Determine the (X, Y) coordinate at the center of the cell enclosing the given text.  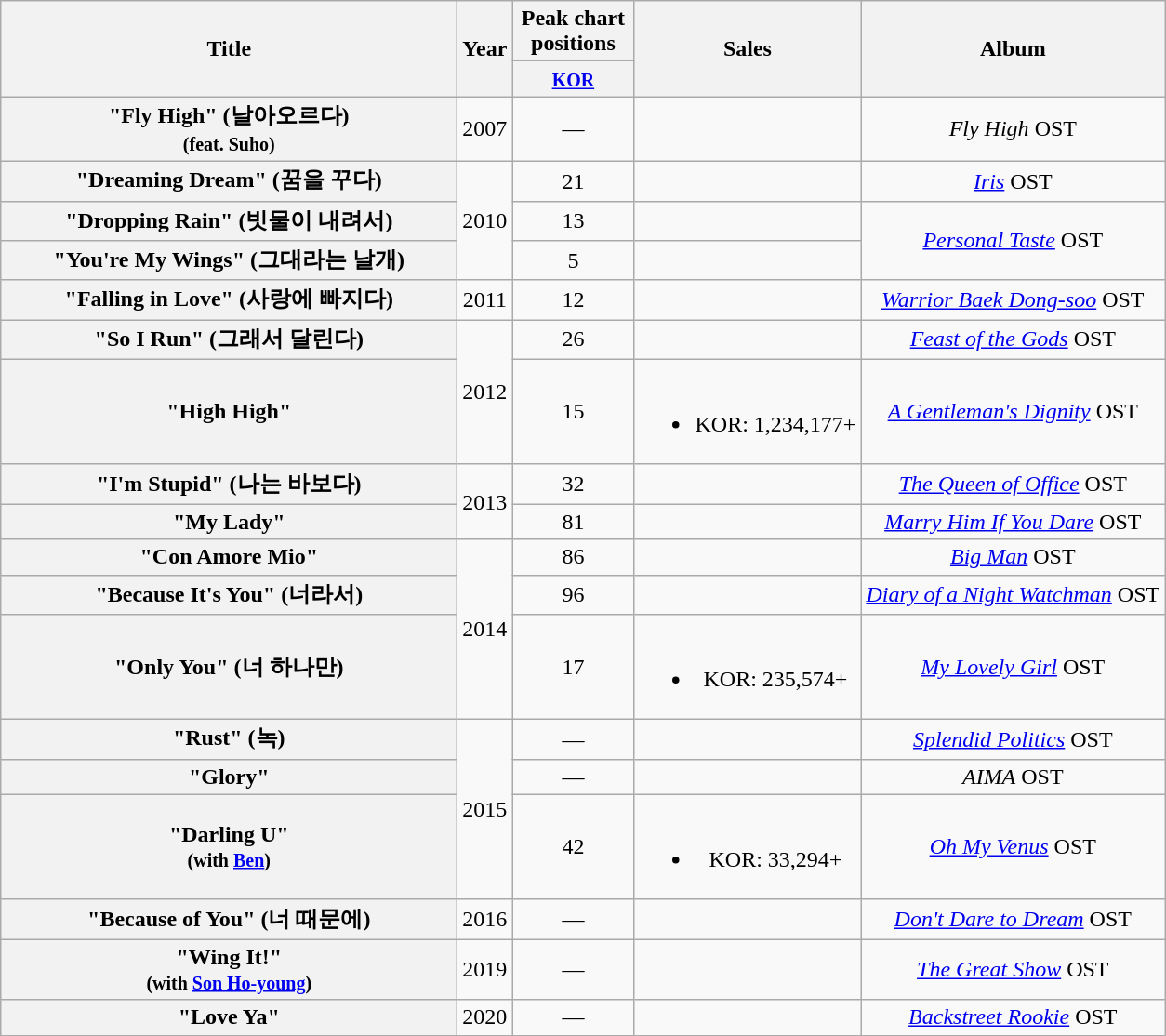
2016 (485, 919)
"Wing It!"(with Son Ho-young) (229, 969)
26 (573, 340)
Peak chart positions (573, 32)
KOR: 235,574+ (748, 668)
"High High" (229, 411)
"Dropping Rain" (빗물이 내려서) (229, 221)
96 (573, 595)
15 (573, 411)
2015 (485, 810)
2014 (485, 630)
2020 (485, 1017)
81 (573, 522)
Don't Dare to Dream OST (1014, 919)
Fly High OST (1014, 129)
Year (485, 48)
"I'm Stupid" (나는 바보다) (229, 484)
Album (1014, 48)
KOR: 33,294+ (748, 846)
"Con Amore Mio" (229, 557)
Feast of the Gods OST (1014, 340)
Diary of a Night Watchman OST (1014, 595)
Splendid Politics OST (1014, 740)
Title (229, 48)
"You're My Wings" (그대라는 날개) (229, 260)
13 (573, 221)
Personal Taste OST (1014, 240)
2007 (485, 129)
86 (573, 557)
21 (573, 180)
AIMA OST (1014, 777)
2013 (485, 502)
Backstreet Rookie OST (1014, 1017)
A Gentleman's Dignity OST (1014, 411)
Sales (748, 48)
42 (573, 846)
"Dreaming Dream" (꿈을 꾸다) (229, 180)
17 (573, 668)
"So I Run" (그래서 달린다) (229, 340)
Oh My Venus OST (1014, 846)
The Great Show OST (1014, 969)
"Love Ya" (229, 1017)
"Because It's You" (너라서) (229, 595)
2012 (485, 392)
"Because of You" (너 때문에) (229, 919)
My Lovely Girl OST (1014, 668)
Big Man OST (1014, 557)
"Glory" (229, 777)
Marry Him If You Dare OST (1014, 522)
The Queen of Office OST (1014, 484)
2010 (485, 220)
Warrior Baek Dong-soo OST (1014, 299)
"Falling in Love" (사랑에 빠지다) (229, 299)
"Rust" (녹) (229, 740)
KOR (573, 79)
"My Lady" (229, 522)
"Only You" (너 하나만) (229, 668)
12 (573, 299)
32 (573, 484)
"Darling U"(with Ben) (229, 846)
5 (573, 260)
2019 (485, 969)
Iris OST (1014, 180)
"Fly High" (날아오르다)(feat. Suho) (229, 129)
2011 (485, 299)
KOR: 1,234,177+ (748, 411)
